Capture the cell that displays the provided text and extract its (X, Y) central coordinate. 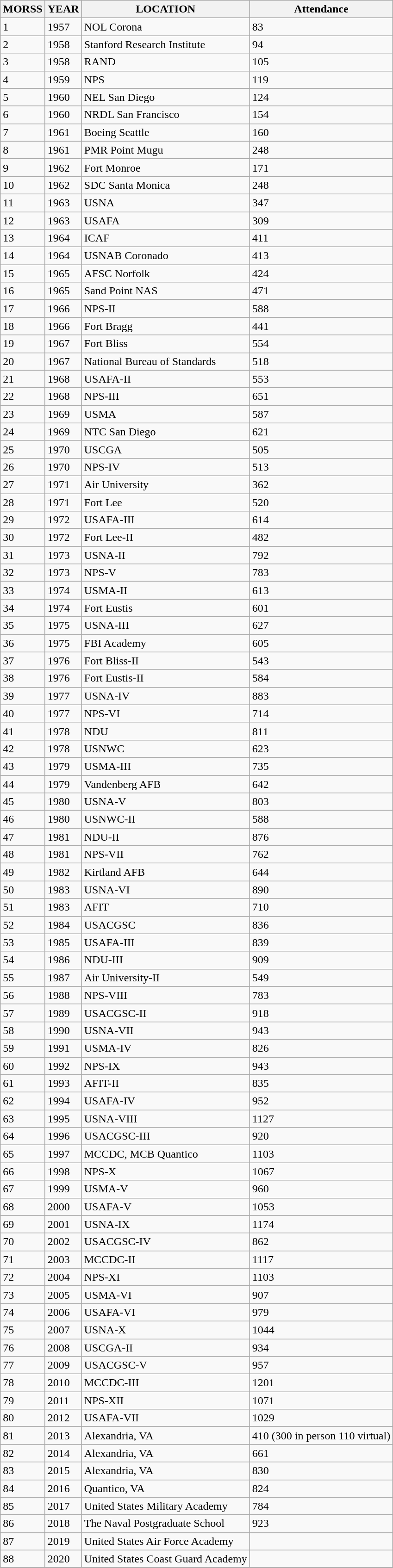
United States Air Force Academy (166, 1541)
2002 (63, 1242)
35 (23, 626)
38 (23, 678)
77 (23, 1365)
USNAB Coronado (166, 256)
441 (321, 326)
USACGSC (166, 925)
53 (23, 942)
824 (321, 1488)
543 (321, 661)
907 (321, 1295)
USNA-IV (166, 696)
17 (23, 309)
Quantico, VA (166, 1488)
520 (321, 502)
1959 (63, 80)
2020 (63, 1559)
10 (23, 185)
30 (23, 538)
105 (321, 62)
920 (321, 1136)
918 (321, 1013)
3 (23, 62)
1174 (321, 1224)
22 (23, 397)
1989 (63, 1013)
124 (321, 97)
88 (23, 1559)
USAFA-IV (166, 1101)
621 (321, 432)
762 (321, 855)
830 (321, 1471)
USNA-V (166, 802)
2005 (63, 1295)
62 (23, 1101)
2008 (63, 1348)
957 (321, 1365)
2 (23, 44)
39 (23, 696)
1987 (63, 978)
NOL Corona (166, 27)
627 (321, 626)
32 (23, 573)
RAND (166, 62)
94 (321, 44)
54 (23, 960)
79 (23, 1401)
USNA-III (166, 626)
Fort Eustis-II (166, 678)
Air University-II (166, 978)
661 (321, 1453)
46 (23, 819)
23 (23, 414)
85 (23, 1506)
605 (321, 643)
803 (321, 802)
56 (23, 995)
USNA-VIII (166, 1119)
NPS-VIII (166, 995)
26 (23, 467)
USAFA (166, 221)
SDC Santa Monica (166, 185)
909 (321, 960)
549 (321, 978)
PMR Point Mugu (166, 150)
1984 (63, 925)
60 (23, 1066)
1999 (63, 1189)
1127 (321, 1119)
1997 (63, 1154)
USNA-VII (166, 1030)
979 (321, 1312)
934 (321, 1348)
64 (23, 1136)
1992 (63, 1066)
AFIT (166, 907)
51 (23, 907)
2019 (63, 1541)
2009 (63, 1365)
75 (23, 1330)
15 (23, 273)
Fort Eustis (166, 608)
19 (23, 344)
MCCDC-II (166, 1259)
NEL San Diego (166, 97)
USACGSC-V (166, 1365)
AFIT-II (166, 1084)
1998 (63, 1171)
70 (23, 1242)
784 (321, 1506)
National Bureau of Standards (166, 361)
NRDL San Francisco (166, 115)
61 (23, 1084)
1994 (63, 1101)
714 (321, 713)
USNA-X (166, 1330)
MORSS (23, 9)
USAFA-VI (166, 1312)
2012 (63, 1418)
Sand Point NAS (166, 291)
14 (23, 256)
2004 (63, 1277)
835 (321, 1084)
41 (23, 731)
27 (23, 484)
NPS-III (166, 397)
USNWC-II (166, 819)
NDU-III (166, 960)
71 (23, 1259)
2015 (63, 1471)
34 (23, 608)
USMA-II (166, 590)
Air University (166, 484)
NPS-II (166, 309)
2018 (63, 1524)
25 (23, 449)
NPS-XII (166, 1401)
USNA (166, 203)
USACGSC-II (166, 1013)
1995 (63, 1119)
USACGSC-III (166, 1136)
Fort Lee-II (166, 538)
33 (23, 590)
2007 (63, 1330)
13 (23, 238)
644 (321, 872)
43 (23, 766)
USNA-IX (166, 1224)
NTC San Diego (166, 432)
USMA-V (166, 1189)
2014 (63, 1453)
USNA-VI (166, 890)
Boeing Seattle (166, 132)
28 (23, 502)
81 (23, 1436)
2000 (63, 1207)
40 (23, 713)
482 (321, 538)
58 (23, 1030)
614 (321, 520)
Fort Bliss-II (166, 661)
1990 (63, 1030)
5 (23, 97)
Fort Monroe (166, 167)
86 (23, 1524)
24 (23, 432)
82 (23, 1453)
Fort Bliss (166, 344)
21 (23, 379)
47 (23, 837)
413 (321, 256)
87 (23, 1541)
52 (23, 925)
8 (23, 150)
59 (23, 1048)
31 (23, 555)
57 (23, 1013)
USAFA-V (166, 1207)
55 (23, 978)
471 (321, 291)
NPS-V (166, 573)
USACGSC-IV (166, 1242)
76 (23, 1348)
USAFA-II (166, 379)
78 (23, 1383)
7 (23, 132)
USCGA (166, 449)
651 (321, 397)
USNWC (166, 749)
48 (23, 855)
MCCDC, MCB Quantico (166, 1154)
119 (321, 80)
45 (23, 802)
NPS-XI (166, 1277)
NPS-VII (166, 855)
USMA-III (166, 766)
553 (321, 379)
USCGA-II (166, 1348)
2003 (63, 1259)
36 (23, 643)
862 (321, 1242)
USAFA-VII (166, 1418)
1029 (321, 1418)
72 (23, 1277)
USNA-II (166, 555)
73 (23, 1295)
890 (321, 890)
Stanford Research Institute (166, 44)
1957 (63, 27)
NDU-II (166, 837)
LOCATION (166, 9)
362 (321, 484)
410 (300 in person 110 virtual) (321, 1436)
66 (23, 1171)
4 (23, 80)
29 (23, 520)
2006 (63, 1312)
601 (321, 608)
1988 (63, 995)
MCCDC-III (166, 1383)
1044 (321, 1330)
642 (321, 784)
518 (321, 361)
876 (321, 837)
Fort Lee (166, 502)
NPS (166, 80)
2011 (63, 1401)
12 (23, 221)
USMA-VI (166, 1295)
952 (321, 1101)
623 (321, 749)
NPS-IV (166, 467)
74 (23, 1312)
811 (321, 731)
613 (321, 590)
63 (23, 1119)
883 (321, 696)
710 (321, 907)
65 (23, 1154)
United States Coast Guard Academy (166, 1559)
839 (321, 942)
United States Military Academy (166, 1506)
9 (23, 167)
160 (321, 132)
68 (23, 1207)
1991 (63, 1048)
84 (23, 1488)
1993 (63, 1084)
20 (23, 361)
18 (23, 326)
1996 (63, 1136)
826 (321, 1048)
6 (23, 115)
1053 (321, 1207)
960 (321, 1189)
1 (23, 27)
2001 (63, 1224)
50 (23, 890)
1071 (321, 1401)
Attendance (321, 9)
792 (321, 555)
USMA-IV (166, 1048)
554 (321, 344)
154 (321, 115)
The Naval Postgraduate School (166, 1524)
735 (321, 766)
USMA (166, 414)
836 (321, 925)
NDU (166, 731)
2017 (63, 1506)
49 (23, 872)
80 (23, 1418)
1982 (63, 872)
505 (321, 449)
Fort Bragg (166, 326)
AFSC Norfolk (166, 273)
1067 (321, 1171)
ICAF (166, 238)
1117 (321, 1259)
NPS-IX (166, 1066)
Kirtland AFB (166, 872)
347 (321, 203)
1985 (63, 942)
16 (23, 291)
Vandenberg AFB (166, 784)
44 (23, 784)
NPS-VI (166, 713)
513 (321, 467)
42 (23, 749)
NPS-X (166, 1171)
171 (321, 167)
424 (321, 273)
2016 (63, 1488)
1201 (321, 1383)
67 (23, 1189)
2010 (63, 1383)
923 (321, 1524)
309 (321, 221)
11 (23, 203)
587 (321, 414)
2013 (63, 1436)
FBI Academy (166, 643)
411 (321, 238)
1986 (63, 960)
37 (23, 661)
YEAR (63, 9)
584 (321, 678)
69 (23, 1224)
